Return [x, y] of the center of cell containing provided text 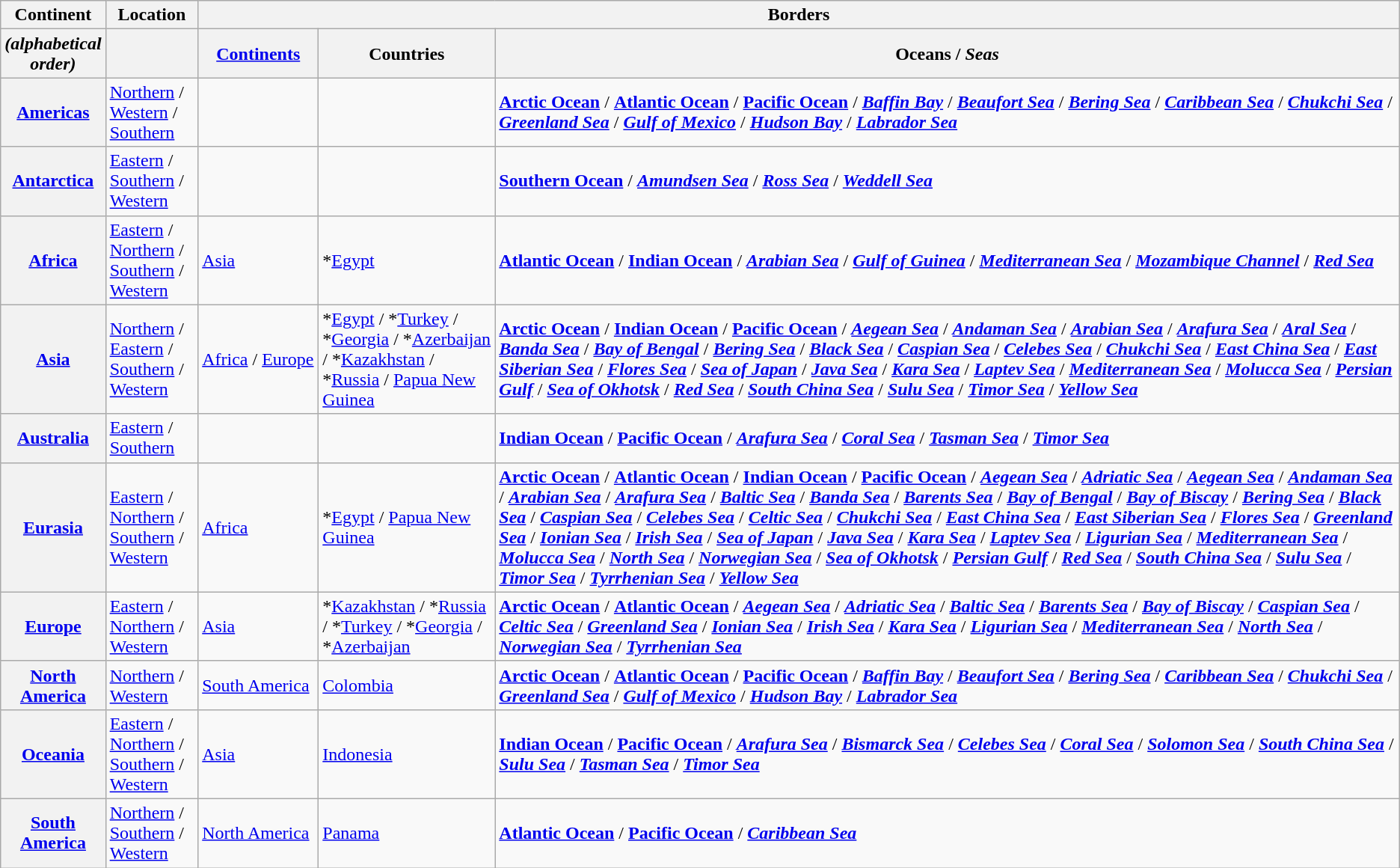
*Egypt [407, 260]
Northern / Eastern / Southern / Western [152, 359]
Atlantic Ocean / Pacific Ocean / Caribbean Sea [947, 833]
Countries [407, 54]
*Egypt / *Turkey / *Georgia / *Azerbaijan / *Kazakhstan / *Russia / Papua New Guinea [407, 359]
(alphabetical order) [53, 54]
Antarctica [53, 181]
Location [152, 15]
Colombia [407, 685]
Oceania [53, 754]
Atlantic Ocean / Indian Ocean / Arabian Sea / Gulf of Guinea / Mediterranean Sea / Mozambique Channel / Red Sea [947, 260]
Europe [53, 626]
Australia [53, 438]
Americas [53, 112]
Northern / Western [152, 685]
Indonesia [407, 754]
Eastern / Northern / Western [152, 626]
*Egypt / Papua New Guinea [407, 527]
Northern / Southern / Western [152, 833]
Eastern / Southern / Western [152, 181]
Indian Ocean / Pacific Ocean / Arafura Sea / Coral Sea / Tasman Sea / Timor Sea [947, 438]
Northern / Western / Southern [152, 112]
Oceans / Seas [947, 54]
Continent [53, 15]
Southern Ocean / Amundsen Sea / Ross Sea / Weddell Sea [947, 181]
Borders [799, 15]
*Kazakhstan / *Russia / *Turkey / *Georgia / *Azerbaijan [407, 626]
Africa / Europe [259, 359]
Panama [407, 833]
Continents [259, 54]
Eastern / Southern [152, 438]
Eurasia [53, 527]
